Extract the [X, Y] coordinate from the center of the cell holding the provided text.  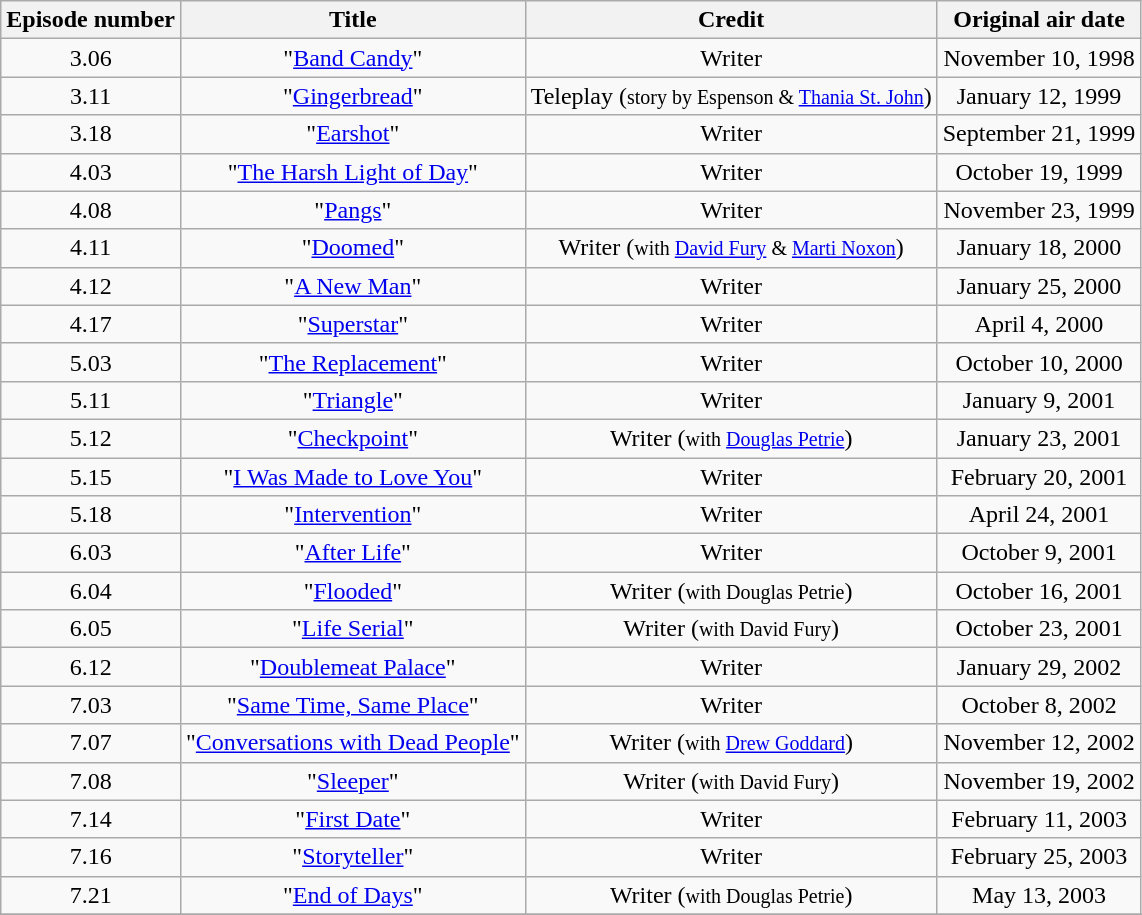
"Sleeper" [354, 781]
"Band Candy" [354, 58]
November 10, 1998 [1039, 58]
4.08 [91, 210]
February 20, 2001 [1039, 477]
"Conversations with Dead People" [354, 743]
October 8, 2002 [1039, 705]
7.08 [91, 781]
January 29, 2002 [1039, 667]
October 10, 2000 [1039, 362]
"Same Time, Same Place" [354, 705]
Teleplay (story by Espenson & Thania St. John) [731, 96]
5.12 [91, 438]
April 4, 2000 [1039, 324]
5.03 [91, 362]
"A New Man" [354, 286]
7.03 [91, 705]
"Storyteller" [354, 857]
"Intervention" [354, 515]
January 9, 2001 [1039, 400]
January 18, 2000 [1039, 248]
February 25, 2003 [1039, 857]
"Doublemeat Palace" [354, 667]
"The Harsh Light of Day" [354, 172]
4.11 [91, 248]
January 23, 2001 [1039, 438]
October 19, 1999 [1039, 172]
"End of Days" [354, 895]
7.14 [91, 819]
October 16, 2001 [1039, 591]
5.11 [91, 400]
6.05 [91, 629]
"Gingerbread" [354, 96]
5.15 [91, 477]
Title [354, 20]
May 13, 2003 [1039, 895]
7.21 [91, 895]
Writer (with David Fury & Marti Noxon) [731, 248]
4.17 [91, 324]
September 21, 1999 [1039, 134]
"The Replacement" [354, 362]
Original air date [1039, 20]
January 25, 2000 [1039, 286]
4.12 [91, 286]
November 19, 2002 [1039, 781]
"Doomed" [354, 248]
"Triangle" [354, 400]
Episode number [91, 20]
"First Date" [354, 819]
"Superstar" [354, 324]
November 23, 1999 [1039, 210]
3.06 [91, 58]
"Checkpoint" [354, 438]
3.18 [91, 134]
"Earshot" [354, 134]
7.07 [91, 743]
3.11 [91, 96]
October 23, 2001 [1039, 629]
"Pangs" [354, 210]
6.03 [91, 553]
November 12, 2002 [1039, 743]
5.18 [91, 515]
February 11, 2003 [1039, 819]
6.04 [91, 591]
Credit [731, 20]
October 9, 2001 [1039, 553]
"Flooded" [354, 591]
"I Was Made to Love You" [354, 477]
April 24, 2001 [1039, 515]
"Life Serial" [354, 629]
4.03 [91, 172]
7.16 [91, 857]
6.12 [91, 667]
January 12, 1999 [1039, 96]
Writer (with Drew Goddard) [731, 743]
"After Life" [354, 553]
